Pinpoint the cell where the given text exists, returning its [X, Y] midpoint coordinate. 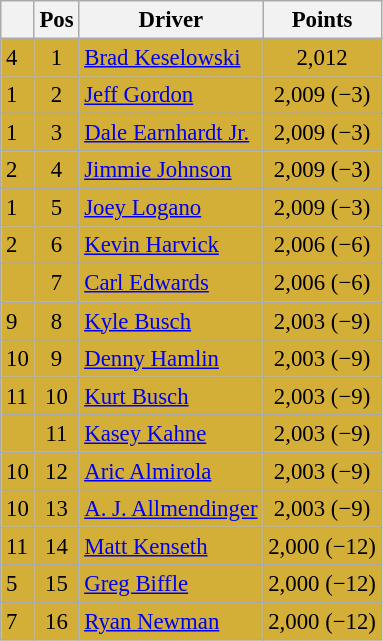
12 [56, 471]
Aric Almirola [171, 471]
Kevin Harvick [171, 245]
6 [56, 245]
Pos [56, 20]
14 [56, 546]
A. J. Allmendinger [171, 509]
Dale Earnhardt Jr. [171, 133]
8 [56, 321]
Carl Edwards [171, 283]
Jeff Gordon [171, 95]
Points [322, 20]
Greg Biffle [171, 584]
Denny Hamlin [171, 358]
Joey Logano [171, 208]
Matt Kenseth [171, 546]
Kyle Busch [171, 321]
Jimmie Johnson [171, 170]
Kurt Busch [171, 396]
15 [56, 584]
2,012 [322, 58]
Kasey Kahne [171, 433]
Driver [171, 20]
16 [56, 621]
3 [56, 133]
Ryan Newman [171, 621]
13 [56, 509]
Brad Keselowski [171, 58]
